Identify which cell holds the provided text, then report its (x, y) central coordinate. 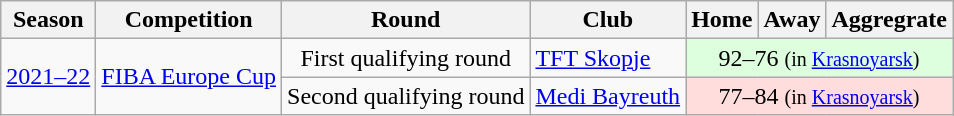
Away (792, 20)
Home (722, 20)
2021–22 (48, 77)
Medi Bayreuth (608, 96)
77–84 (in Krasnoyarsk) (820, 96)
Round (406, 20)
Season (48, 20)
FIBA Europe Cup (189, 77)
92–76 (in Krasnoyarsk) (820, 58)
Club (608, 20)
Aggregrate (890, 20)
First qualifying round (406, 58)
Second qualifying round (406, 96)
TFT Skopje (608, 58)
Competition (189, 20)
